Output the [x, y] coordinate of the center of the cell containing the given text.  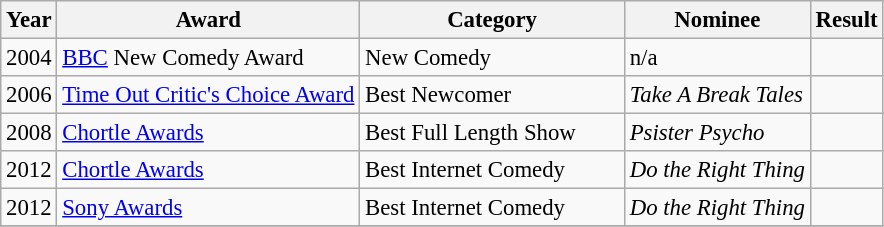
Nominee [717, 20]
Take A Break Tales [717, 95]
Award [208, 20]
Best Newcomer [492, 95]
New Comedy [492, 58]
Category [492, 20]
Year [29, 20]
2004 [29, 58]
2008 [29, 133]
Best Full Length Show [492, 133]
BBC New Comedy Award [208, 58]
2006 [29, 95]
Sony Awards [208, 208]
Psister Psycho [717, 133]
n/a [717, 58]
Time Out Critic's Choice Award [208, 95]
Result [846, 20]
